Pinpoint the cell where the given text exists, returning its [x, y] midpoint coordinate. 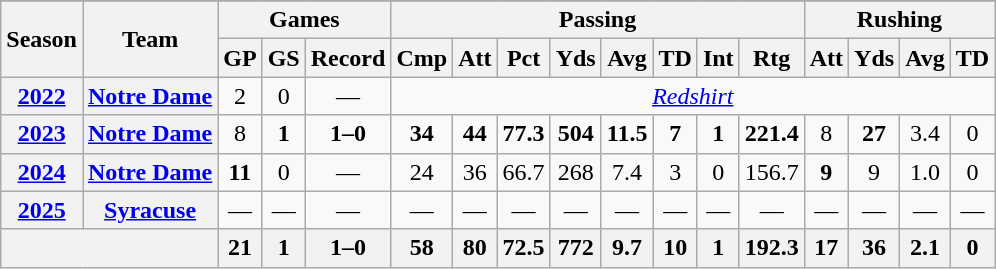
Redshirt [693, 96]
Record [348, 58]
268 [576, 172]
Games [304, 20]
2023 [42, 134]
Int [718, 58]
Syracuse [150, 210]
34 [422, 134]
17 [826, 248]
504 [576, 134]
192.3 [772, 248]
72.5 [524, 248]
2024 [42, 172]
2 [240, 96]
66.7 [524, 172]
2.1 [926, 248]
44 [475, 134]
9.7 [627, 248]
1.0 [926, 172]
Cmp [422, 58]
77.3 [524, 134]
Passing [598, 20]
Season [42, 39]
Pct [524, 58]
GS [284, 58]
11 [240, 172]
3 [675, 172]
2025 [42, 210]
Rushing [900, 20]
7.4 [627, 172]
21 [240, 248]
24 [422, 172]
11.5 [627, 134]
7 [675, 134]
Team [150, 39]
3.4 [926, 134]
2022 [42, 96]
772 [576, 248]
10 [675, 248]
221.4 [772, 134]
58 [422, 248]
27 [874, 134]
80 [475, 248]
Rtg [772, 58]
GP [240, 58]
156.7 [772, 172]
